Locate the cell with the specified text and output its (X, Y) center coordinate. 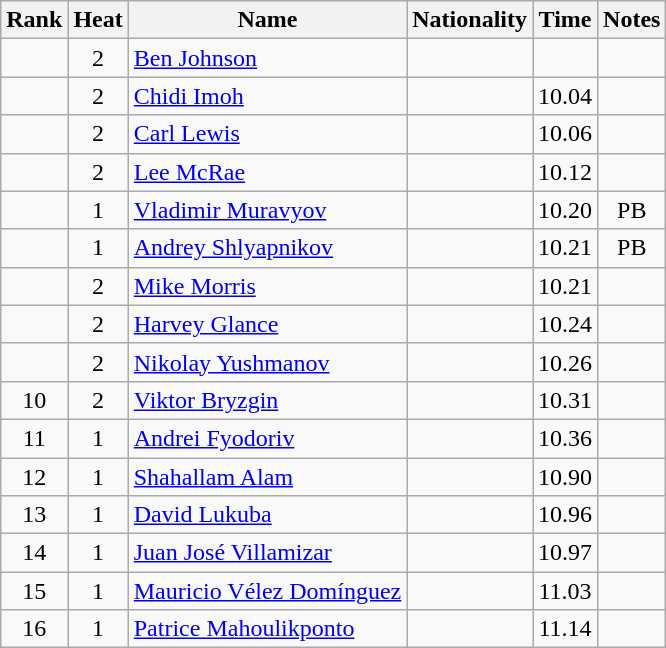
Time (564, 20)
15 (34, 591)
10.24 (564, 324)
Mike Morris (268, 286)
Chidi Imoh (268, 96)
Viktor Bryzgin (268, 400)
Ben Johnson (268, 58)
10.12 (564, 172)
11.03 (564, 591)
Andrey Shlyapnikov (268, 248)
10.06 (564, 134)
Vladimir Muravyov (268, 210)
10.97 (564, 553)
10.04 (564, 96)
Patrice Mahoulikponto (268, 629)
13 (34, 515)
11.14 (564, 629)
Juan José Villamizar (268, 553)
10 (34, 400)
Nikolay Yushmanov (268, 362)
Notes (632, 20)
10.90 (564, 477)
10.96 (564, 515)
Andrei Fyodoriv (268, 438)
David Lukuba (268, 515)
11 (34, 438)
16 (34, 629)
10.31 (564, 400)
Shahallam Alam (268, 477)
12 (34, 477)
Rank (34, 20)
10.20 (564, 210)
Heat (98, 20)
10.36 (564, 438)
14 (34, 553)
Name (268, 20)
10.26 (564, 362)
Mauricio Vélez Domínguez (268, 591)
Harvey Glance (268, 324)
Nationality (470, 20)
Lee McRae (268, 172)
Carl Lewis (268, 134)
